Return the [x, y] coordinate for the center point of the cell that contains the specified text.  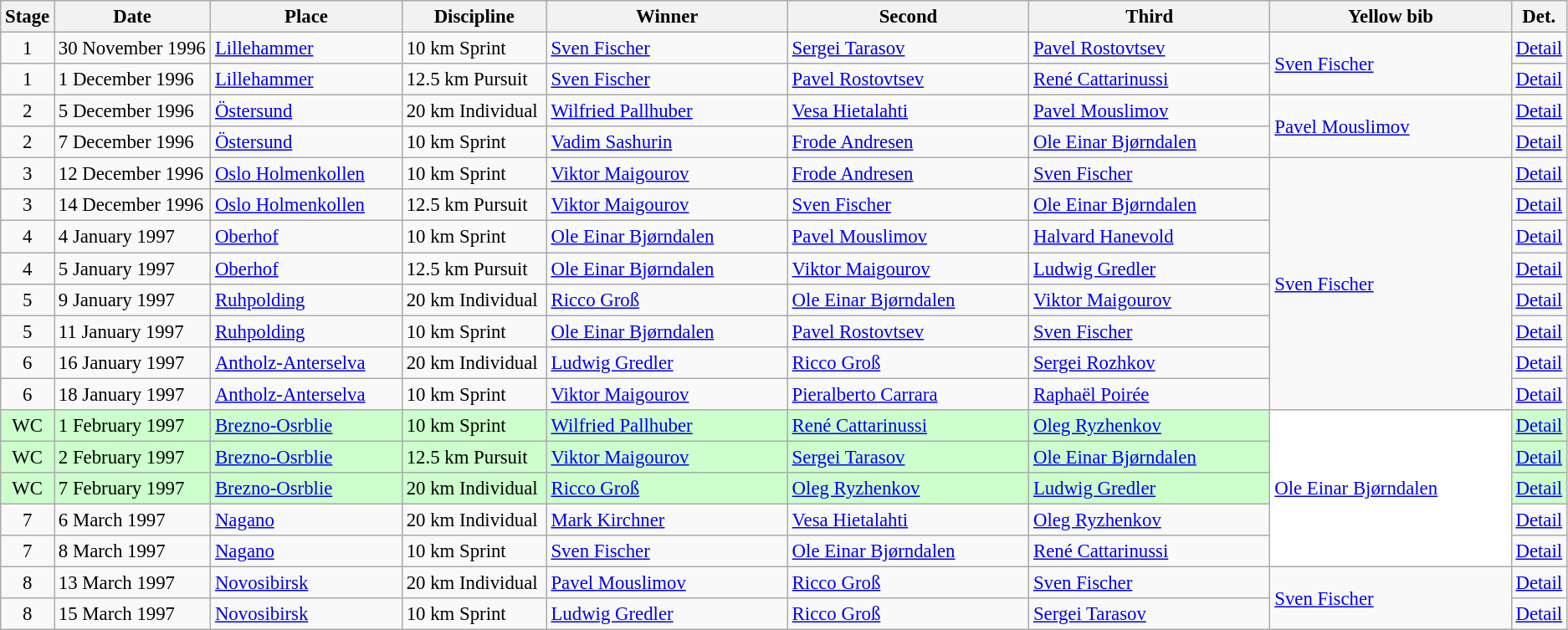
Discipline [474, 17]
Mark Kirchner [667, 520]
11 January 1997 [132, 331]
Stage [28, 17]
30 November 1996 [132, 49]
Second [908, 17]
Sergei Rozhkov [1150, 362]
13 March 1997 [132, 583]
Place [306, 17]
7 February 1997 [132, 489]
6 March 1997 [132, 520]
9 January 1997 [132, 300]
Det. [1539, 17]
5 December 1996 [132, 111]
4 January 1997 [132, 237]
16 January 1997 [132, 362]
15 March 1997 [132, 614]
Vadim Sashurin [667, 142]
Raphaël Poirée [1150, 394]
Yellow bib [1391, 17]
1 December 1996 [132, 79]
2 February 1997 [132, 457]
1 February 1997 [132, 426]
Halvard Hanevold [1150, 237]
Pieralberto Carrara [908, 394]
12 December 1996 [132, 174]
7 December 1996 [132, 142]
8 March 1997 [132, 551]
Date [132, 17]
Winner [667, 17]
Third [1150, 17]
5 January 1997 [132, 269]
18 January 1997 [132, 394]
14 December 1996 [132, 205]
